Detect which cell encompasses the target text, then output its [x, y] center coordinate. 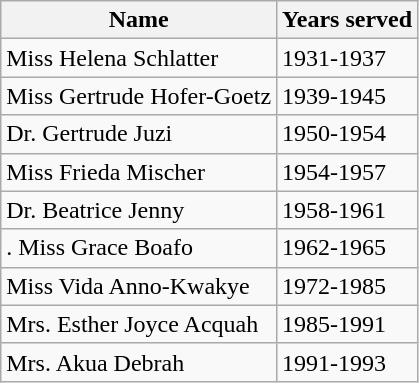
Mrs. Akua Debrah [139, 362]
1958-1961 [348, 210]
Dr. Beatrice Jenny [139, 210]
Miss Frieda Mischer [139, 172]
1950-1954 [348, 134]
Miss Helena Schlatter [139, 58]
1939-1945 [348, 96]
. Miss Grace Boafo [139, 248]
Name [139, 20]
Miss Gertrude Hofer-Goetz [139, 96]
1962-1965 [348, 248]
1931-1937 [348, 58]
Mrs. Esther Joyce Acquah [139, 324]
Miss Vida Anno-Kwakye [139, 286]
1985-1991 [348, 324]
1954-1957 [348, 172]
1972-1985 [348, 286]
1991-1993 [348, 362]
Dr. Gertrude Juzi [139, 134]
Years served [348, 20]
